Identify which cell holds the provided text, then report its (x, y) central coordinate. 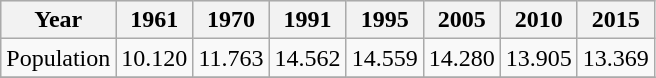
13.905 (538, 58)
1961 (154, 20)
13.369 (616, 58)
2015 (616, 20)
11.763 (231, 58)
10.120 (154, 58)
14.280 (462, 58)
1995 (384, 20)
1991 (308, 20)
2005 (462, 20)
14.559 (384, 58)
Population (58, 58)
Year (58, 20)
14.562 (308, 58)
1970 (231, 20)
2010 (538, 20)
